From the cell containing the given text, extract its center point as [x, y] coordinate. 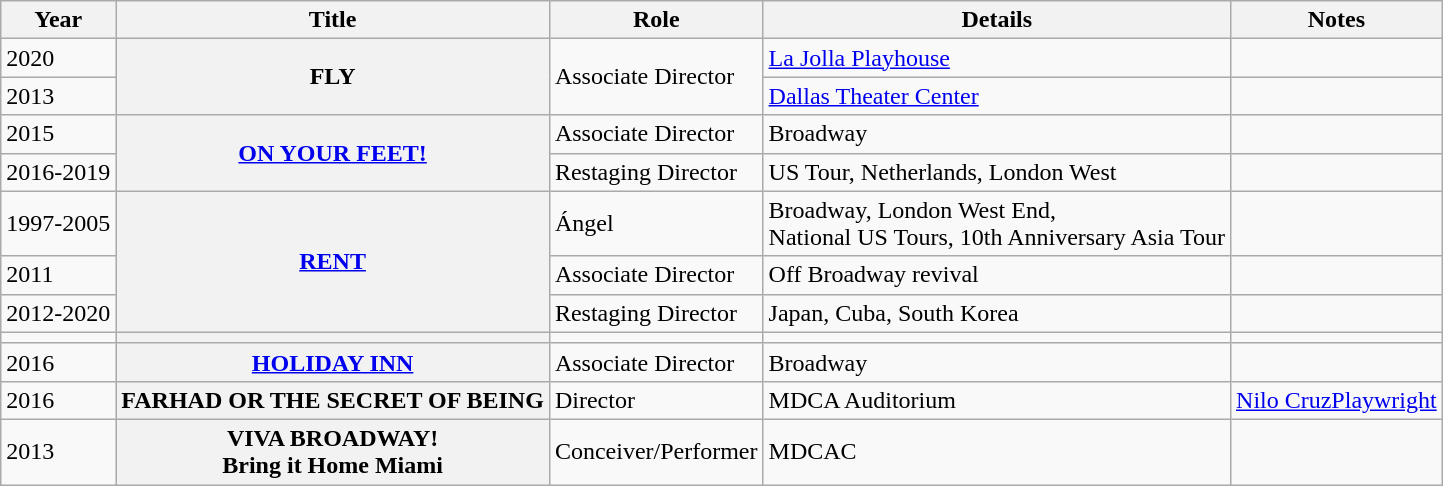
Conceiver/Performer [656, 452]
Details [996, 20]
Year [58, 20]
Japan, Cuba, South Korea [996, 313]
2016-2019 [58, 172]
Title [333, 20]
2011 [58, 275]
2012-2020 [58, 313]
Notes [1337, 20]
RENT [333, 262]
VIVA BROADWAY!Bring it Home Miami [333, 452]
Off Broadway revival [996, 275]
La Jolla Playhouse [996, 58]
Broadway, London West End,National US Tours, 10th Anniversary Asia Tour [996, 224]
1997-2005 [58, 224]
Role [656, 20]
HOLIDAY INN [333, 362]
MDCAC [996, 452]
MDCA Auditorium [996, 400]
US Tour, Netherlands, London West [996, 172]
FARHAD OR THE SECRET OF BEING [333, 400]
Director [656, 400]
ON YOUR FEET! [333, 153]
FLY [333, 77]
Dallas Theater Center [996, 96]
2020 [58, 58]
Nilo CruzPlaywright [1337, 400]
Ángel [656, 224]
2015 [58, 134]
